Extract the (x, y) coordinate from the center of the cell holding the provided text.  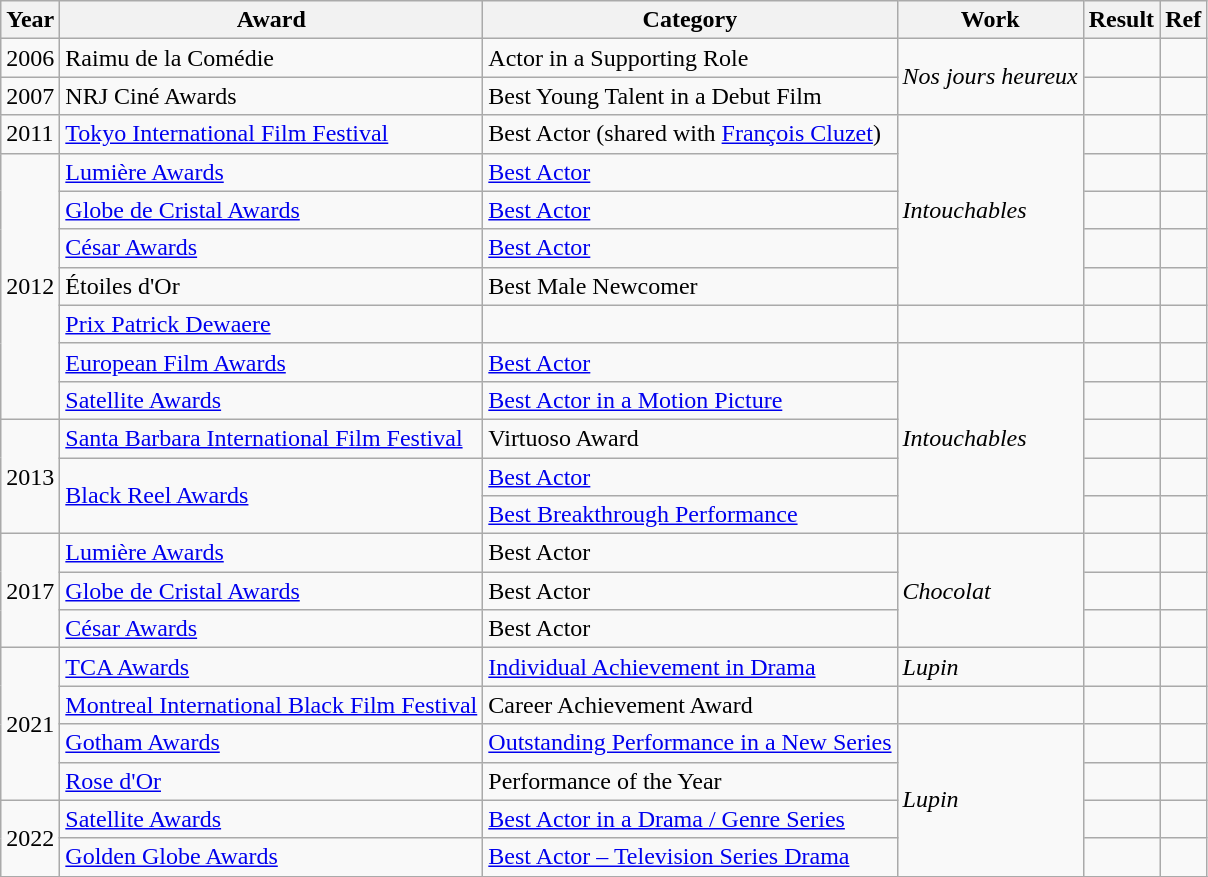
2017 (30, 591)
TCA Awards (272, 667)
Best Young Talent in a Debut Film (690, 96)
2011 (30, 134)
Best Breakthrough Performance (690, 515)
Chocolat (990, 591)
Individual Achievement in Drama (690, 667)
Étoiles d'Or (272, 286)
European Film Awards (272, 362)
Career Achievement Award (690, 705)
Best Actor (shared with François Cluzet) (690, 134)
Raimu de la Comédie (272, 58)
2006 (30, 58)
Tokyo International Film Festival (272, 134)
Prix Patrick Dewaere (272, 324)
Performance of the Year (690, 781)
NRJ Ciné Awards (272, 96)
Ref (1184, 20)
2007 (30, 96)
Best Actor – Television Series Drama (690, 857)
Virtuoso Award (690, 438)
Santa Barbara International Film Festival (272, 438)
2021 (30, 724)
Year (30, 20)
2022 (30, 838)
Nos jours heureux (990, 77)
Result (1121, 20)
Award (272, 20)
2012 (30, 286)
2013 (30, 476)
Work (990, 20)
Best Male Newcomer (690, 286)
Golden Globe Awards (272, 857)
Montreal International Black Film Festival (272, 705)
Best Actor in a Drama / Genre Series (690, 819)
Best Actor in a Motion Picture (690, 400)
Rose d'Or (272, 781)
Outstanding Performance in a New Series (690, 743)
Black Reel Awards (272, 496)
Category (690, 20)
Gotham Awards (272, 743)
Actor in a Supporting Role (690, 58)
